Pinpoint the cell where the given text exists, returning its [X, Y] midpoint coordinate. 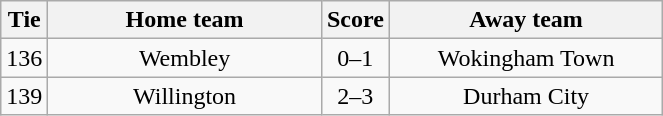
Wembley [185, 58]
Wokingham Town [526, 58]
Durham City [526, 96]
Tie [24, 20]
Home team [185, 20]
2–3 [355, 96]
139 [24, 96]
Score [355, 20]
Willington [185, 96]
Away team [526, 20]
0–1 [355, 58]
136 [24, 58]
